Capture the cell that displays the provided text and extract its (x, y) central coordinate. 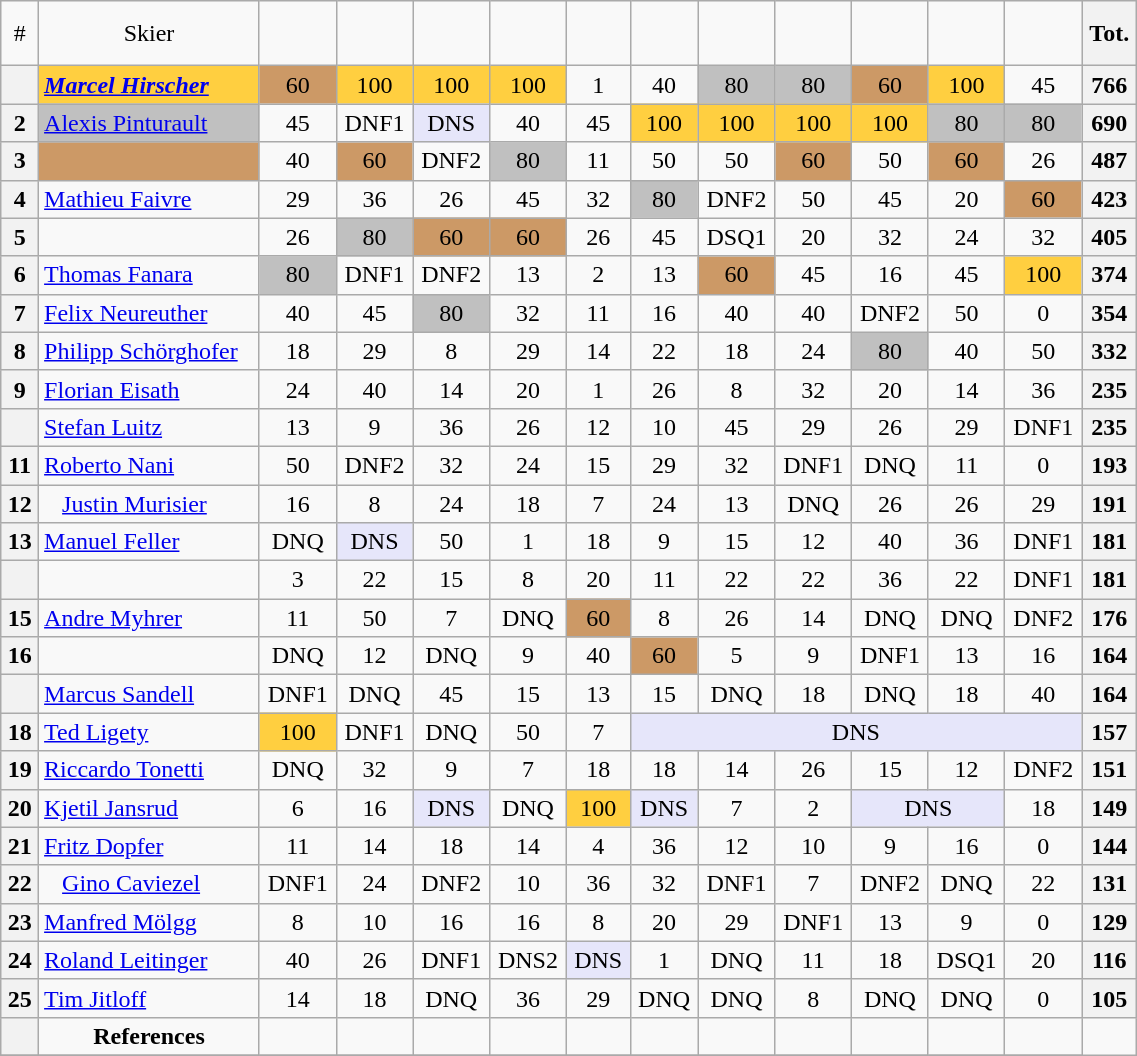
Kjetil Jansrud (150, 808)
149 (1110, 808)
Andre Myhrer (150, 618)
191 (1110, 503)
19 (20, 770)
405 (1110, 237)
Roland Leitinger (150, 960)
Riccardo Tonetti (150, 770)
Thomas Fanara (150, 275)
25 (20, 998)
Marcus Sandell (150, 694)
423 (1110, 199)
487 (1110, 161)
# (20, 34)
Stefan Luitz (150, 427)
Philipp Schörghofer (150, 351)
144 (1110, 846)
131 (1110, 884)
23 (20, 922)
116 (1110, 960)
332 (1110, 351)
193 (1110, 465)
129 (1110, 922)
Tot. (1110, 34)
374 (1110, 275)
151 (1110, 770)
Alexis Pinturault (150, 123)
Justin Murisier (150, 503)
Manfred Mölgg (150, 922)
690 (1110, 123)
Florian Eisath (150, 389)
Fritz Dopfer (150, 846)
Skier (150, 34)
DNS2 (528, 960)
Manuel Feller (150, 542)
Roberto Nani (150, 465)
Mathieu Faivre (150, 199)
766 (1110, 85)
Marcel Hirscher (150, 85)
Ted Ligety (150, 732)
References (150, 1036)
157 (1110, 732)
354 (1110, 313)
105 (1110, 998)
Gino Caviezel (150, 884)
Tim Jitloff (150, 998)
21 (20, 846)
176 (1110, 618)
Felix Neureuther (150, 313)
